Provide the (X, Y) coordinate of the cell's center where the given text is located.  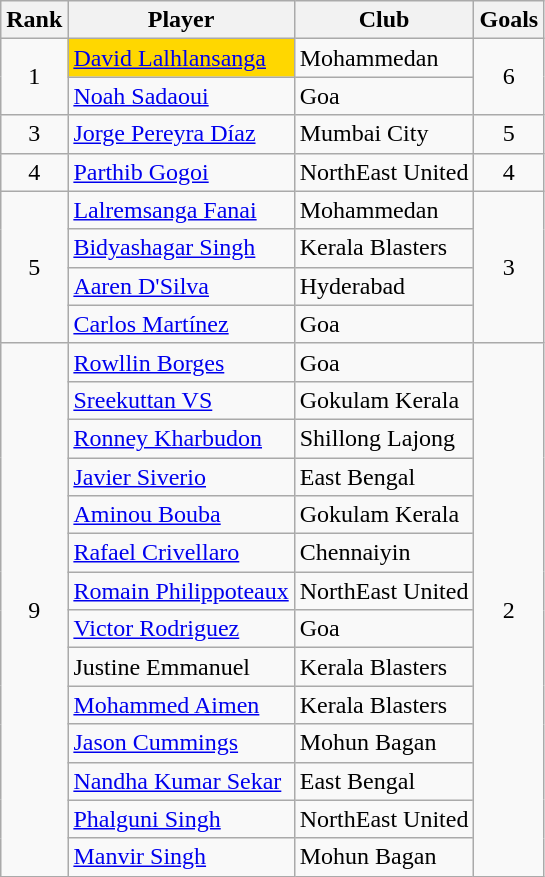
Hyderabad (384, 286)
Mumbai City (384, 134)
Aminou Bouba (181, 515)
David Lalhlansanga (181, 58)
Player (181, 20)
Bidyashagar Singh (181, 248)
Javier Siverio (181, 477)
Victor Rodriguez (181, 629)
Justine Emmanuel (181, 667)
Romain Philippoteaux (181, 591)
Aaren D'Silva (181, 286)
Club (384, 20)
Chennaiyin (384, 553)
Rafael Crivellaro (181, 553)
Nandha Kumar Sekar (181, 781)
Manvir Singh (181, 857)
1 (34, 77)
Noah Sadaoui (181, 96)
Carlos Martínez (181, 324)
Phalguni Singh (181, 819)
Lalremsanga Fanai (181, 210)
Rowllin Borges (181, 362)
Jason Cummings (181, 743)
9 (34, 610)
Ronney Kharbudon (181, 438)
Parthib Gogoi (181, 172)
Shillong Lajong (384, 438)
Mohammed Aimen (181, 705)
2 (509, 610)
6 (509, 77)
Jorge Pereyra Díaz (181, 134)
Sreekuttan VS (181, 400)
Rank (34, 20)
Goals (509, 20)
